Determine the [x, y] coordinate at the center of the cell enclosing the given text.  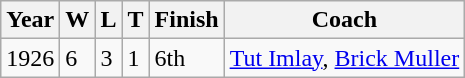
6th [186, 58]
Tut Imlay, Brick Muller [344, 58]
Year [30, 20]
6 [78, 58]
Finish [186, 20]
T [136, 20]
3 [108, 58]
W [78, 20]
1926 [30, 58]
L [108, 20]
Coach [344, 20]
1 [136, 58]
